Identify which cell holds the provided text, then report its [X, Y] central coordinate. 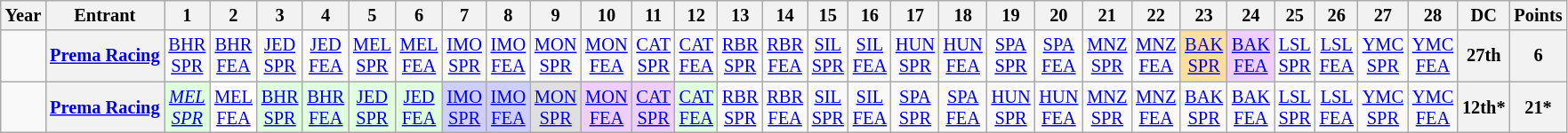
Year [23, 15]
14 [784, 15]
24 [1250, 15]
21 [1106, 15]
27 [1383, 15]
Entrant [105, 15]
25 [1295, 15]
17 [915, 15]
5 [372, 15]
3 [280, 15]
21* [1538, 107]
28 [1433, 15]
15 [828, 15]
10 [607, 15]
8 [509, 15]
7 [464, 15]
4 [326, 15]
12th* [1484, 107]
23 [1204, 15]
11 [654, 15]
18 [963, 15]
DC [1484, 15]
27th [1484, 56]
9 [555, 15]
1 [187, 15]
12 [696, 15]
20 [1058, 15]
2 [233, 15]
13 [740, 15]
19 [1011, 15]
22 [1156, 15]
Points [1538, 15]
26 [1337, 15]
16 [870, 15]
